Output the [x, y] coordinate of the center of the cell containing the given text.  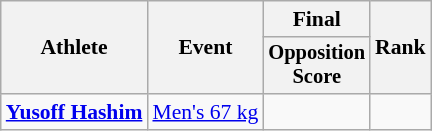
Rank [400, 48]
Event [205, 48]
Athlete [74, 48]
Yusoff Hashim [74, 112]
Final [316, 19]
Men's 67 kg [205, 112]
OppositionScore [316, 66]
